Capture the cell that displays the provided text and extract its (x, y) central coordinate. 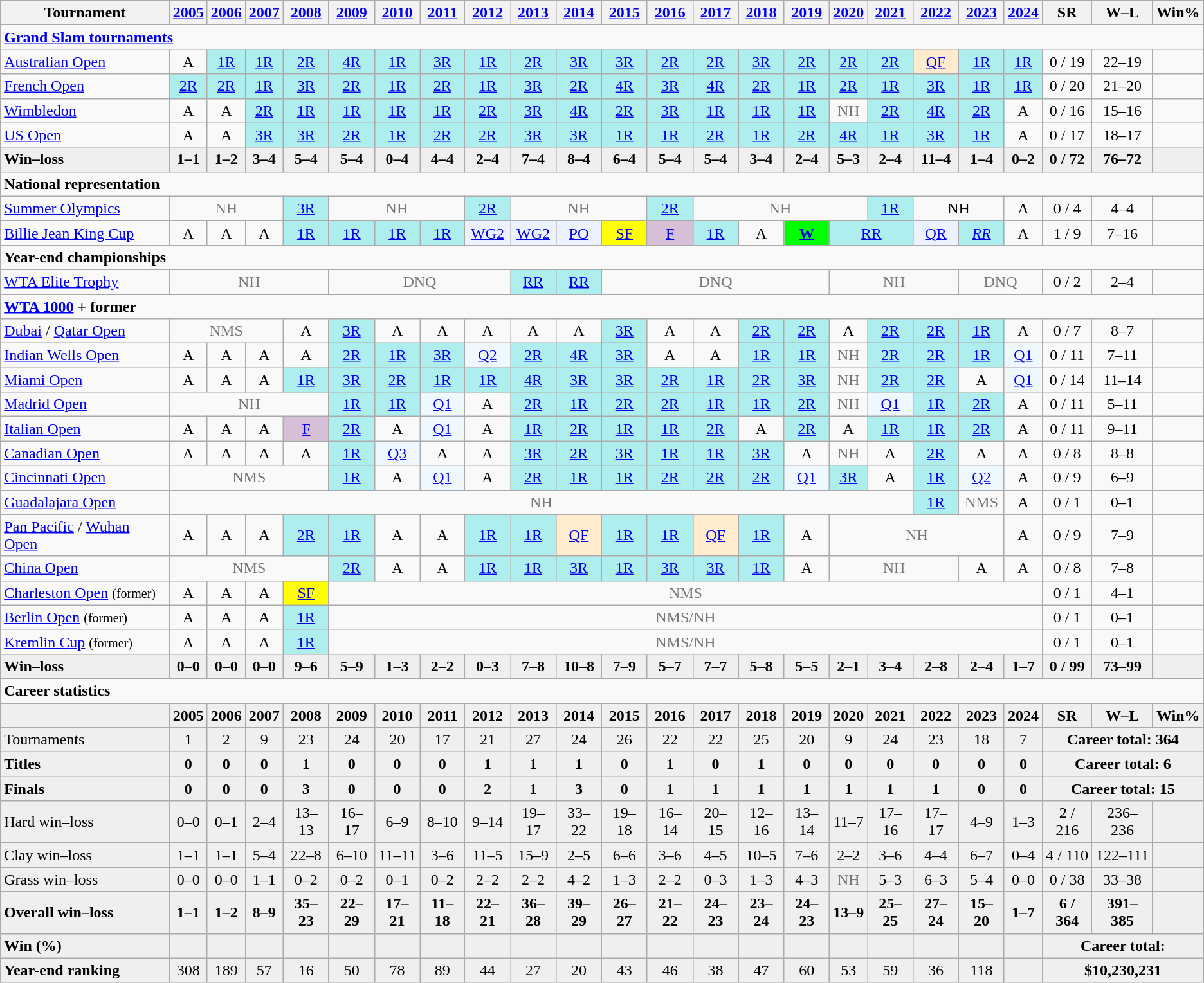
Career total: 15 (1123, 789)
189 (226, 970)
18–17 (1123, 135)
Grass win–loss (85, 879)
7–6 (807, 855)
22–29 (351, 913)
5–7 (670, 666)
Wimbledon (85, 111)
9–6 (306, 666)
Clay win–loss (85, 855)
16 (306, 970)
0 / 17 (1068, 135)
17 (442, 740)
6–7 (981, 855)
1 / 9 (1068, 233)
Finals (85, 789)
17–16 (890, 822)
Madrid Open (85, 404)
W (807, 233)
5–9 (351, 666)
Q3 (397, 453)
47 (762, 970)
53 (849, 970)
76–72 (1123, 159)
Charleston Open (former) (85, 593)
Guadalajara Open (85, 502)
9–11 (1123, 429)
21–20 (1123, 86)
Grand Slam tournaments (602, 37)
6–3 (936, 879)
7–4 (534, 159)
35–23 (306, 913)
Tournament (85, 13)
0 / 2 (1068, 282)
0 / 4 (1068, 208)
46 (670, 970)
6–4 (624, 159)
21 (488, 740)
33–38 (1123, 879)
2–5 (579, 855)
5–5 (807, 666)
36–28 (534, 913)
20–15 (715, 822)
308 (188, 970)
Career statistics (602, 690)
Overall win–loss (85, 913)
13–14 (807, 822)
8–10 (442, 822)
6–10 (351, 855)
15–16 (1123, 111)
7–11 (1123, 356)
16–14 (670, 822)
2–8 (936, 666)
11–4 (936, 159)
0 / 72 (1068, 159)
5–11 (1123, 404)
26 (624, 740)
118 (981, 970)
Indian Wells Open (85, 356)
Year-end championships (602, 257)
391–385 (1123, 913)
11–18 (442, 913)
2 / 216 (1068, 822)
7 (1023, 740)
89 (442, 970)
QR (936, 233)
12–16 (762, 822)
6–6 (624, 855)
6 / 364 (1068, 913)
21–22 (670, 913)
13–13 (306, 822)
Berlin Open (former) (85, 617)
4 / 110 (1068, 855)
60 (807, 970)
43 (624, 970)
0 / 38 (1068, 879)
4–5 (715, 855)
33–22 (579, 822)
7–16 (1123, 233)
Tournaments (85, 740)
26–27 (624, 913)
Australian Open (85, 62)
11–7 (849, 822)
0 / 7 (1068, 331)
0 / 16 (1068, 111)
China Open (85, 568)
Summer Olympics (85, 208)
5–8 (762, 666)
16–17 (351, 822)
8–9 (264, 913)
39–29 (579, 913)
25–25 (890, 913)
Titles (85, 764)
Hard win–loss (85, 822)
PO (579, 233)
4–1 (1123, 593)
27–24 (936, 913)
25 (762, 740)
7–7 (715, 666)
38 (715, 970)
Billie Jean King Cup (85, 233)
19–17 (534, 822)
122–111 (1123, 855)
8–8 (1123, 453)
57 (264, 970)
73–99 (1123, 666)
$10,230,231 (1123, 970)
78 (397, 970)
50 (351, 970)
13–9 (849, 913)
44 (488, 970)
Dubai / Qatar Open (85, 331)
Italian Open (85, 429)
Year-end ranking (85, 970)
WTA Elite Trophy (85, 282)
9–14 (488, 822)
22–19 (1123, 62)
10–8 (579, 666)
8–7 (1123, 331)
18 (981, 740)
22–8 (306, 855)
1–4 (981, 159)
11–14 (1123, 380)
WTA 1000 + former (602, 307)
22–21 (488, 913)
French Open (85, 86)
0 / 99 (1068, 666)
4–9 (981, 822)
15–9 (534, 855)
Career total: 6 (1123, 764)
US Open (85, 135)
17–21 (397, 913)
0 / 14 (1068, 380)
National representation (602, 184)
Career total: 364 (1123, 740)
Career total: (1123, 946)
10–5 (762, 855)
Kremlin Cup (former) (85, 642)
11–5 (488, 855)
Miami Open (85, 380)
Canadian Open (85, 453)
2–1 (849, 666)
Win (%) (85, 946)
23–24 (762, 913)
8–4 (579, 159)
4–2 (579, 879)
4–3 (807, 879)
11–11 (397, 855)
15–20 (981, 913)
0 / 20 (1068, 86)
Pan Pacific / Wuhan Open (85, 535)
59 (890, 970)
0 / 19 (1068, 62)
Cincinnati Open (85, 478)
19–18 (624, 822)
36 (936, 970)
17–17 (936, 822)
236–236 (1123, 822)
